Provide the [x, y] coordinate of the cell's center where the given text is located.  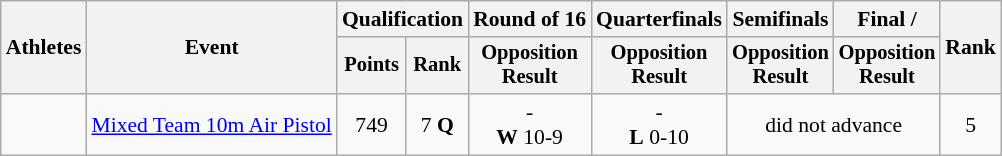
did not advance [834, 124]
Round of 16 [530, 19]
Athletes [44, 48]
Qualification [402, 19]
Event [211, 48]
Mixed Team 10m Air Pistol [211, 124]
Quarterfinals [659, 19]
Points [372, 66]
7 Q [437, 124]
Final / [888, 19]
749 [372, 124]
5 [970, 124]
- W 10-9 [530, 124]
- L 0-10 [659, 124]
Semifinals [780, 19]
